Search for the cell housing the specified text and yield its (x, y) center coordinate. 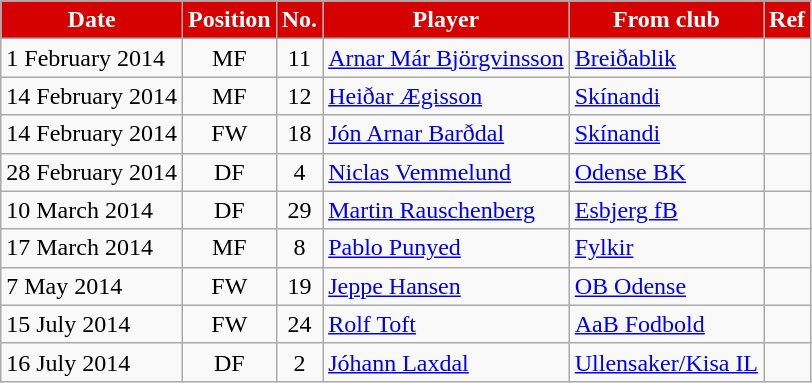
4 (299, 172)
2 (299, 362)
8 (299, 248)
Niclas Vemmelund (446, 172)
Arnar Már Björgvinsson (446, 58)
Ref (788, 20)
Odense BK (666, 172)
Ullensaker/Kisa IL (666, 362)
From club (666, 20)
Heiðar Ægisson (446, 96)
1 February 2014 (92, 58)
Jón Arnar Barðdal (446, 134)
7 May 2014 (92, 286)
Breiðablik (666, 58)
12 (299, 96)
No. (299, 20)
Jeppe Hansen (446, 286)
11 (299, 58)
Esbjerg fB (666, 210)
Date (92, 20)
Fylkir (666, 248)
Jóhann Laxdal (446, 362)
18 (299, 134)
OB Odense (666, 286)
29 (299, 210)
AaB Fodbold (666, 324)
Rolf Toft (446, 324)
28 February 2014 (92, 172)
Pablo Punyed (446, 248)
15 July 2014 (92, 324)
Martin Rauschenberg (446, 210)
10 March 2014 (92, 210)
16 July 2014 (92, 362)
Player (446, 20)
17 March 2014 (92, 248)
Position (229, 20)
19 (299, 286)
24 (299, 324)
